From the cell containing the given text, extract its center point as (x, y) coordinate. 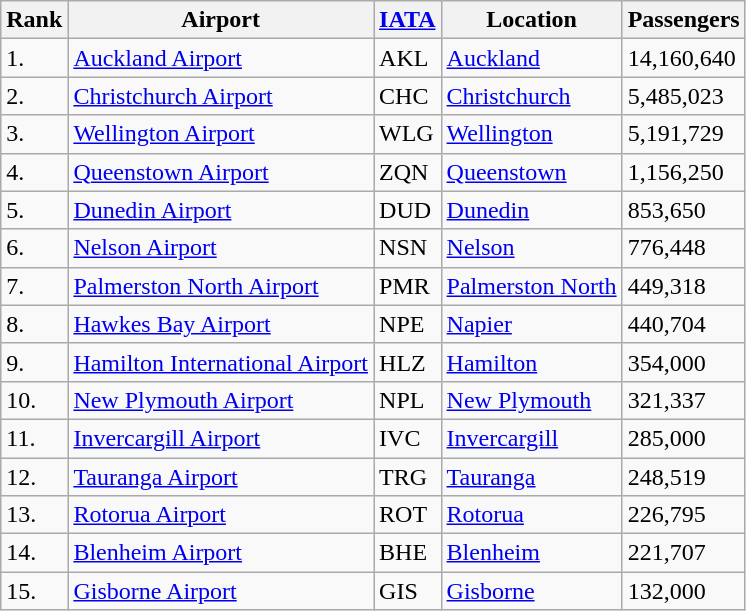
1. (34, 58)
Dunedin Airport (221, 210)
IATA (408, 20)
Blenheim Airport (221, 553)
6. (34, 248)
Nelson Airport (221, 248)
853,650 (684, 210)
5,485,023 (684, 96)
Passengers (684, 20)
4. (34, 172)
440,704 (684, 324)
NPL (408, 400)
BHE (408, 553)
3. (34, 134)
12. (34, 477)
5,191,729 (684, 134)
13. (34, 515)
Rotorua Airport (221, 515)
Hawkes Bay Airport (221, 324)
9. (34, 362)
GIS (408, 591)
NPE (408, 324)
New Plymouth Airport (221, 400)
AKL (408, 58)
Rank (34, 20)
Christchurch (532, 96)
Queenstown (532, 172)
221,707 (684, 553)
Dunedin (532, 210)
Auckland Airport (221, 58)
PMR (408, 286)
New Plymouth (532, 400)
Blenheim (532, 553)
IVC (408, 438)
285,000 (684, 438)
Tauranga Airport (221, 477)
Hamilton (532, 362)
Gisborne Airport (221, 591)
Palmerston North (532, 286)
1,156,250 (684, 172)
ZQN (408, 172)
Tauranga (532, 477)
15. (34, 591)
NSN (408, 248)
14,160,640 (684, 58)
DUD (408, 210)
Wellington (532, 134)
7. (34, 286)
Hamilton International Airport (221, 362)
449,318 (684, 286)
5. (34, 210)
Napier (532, 324)
132,000 (684, 591)
8. (34, 324)
Palmerston North Airport (221, 286)
Rotorua (532, 515)
11. (34, 438)
HLZ (408, 362)
ROT (408, 515)
Wellington Airport (221, 134)
Airport (221, 20)
226,795 (684, 515)
Gisborne (532, 591)
2. (34, 96)
Nelson (532, 248)
Location (532, 20)
354,000 (684, 362)
248,519 (684, 477)
WLG (408, 134)
Auckland (532, 58)
Queenstown Airport (221, 172)
Invercargill (532, 438)
CHC (408, 96)
776,448 (684, 248)
10. (34, 400)
321,337 (684, 400)
TRG (408, 477)
Invercargill Airport (221, 438)
Christchurch Airport (221, 96)
14. (34, 553)
